Determine the [x, y] coordinate at the center of the cell enclosing the given text.  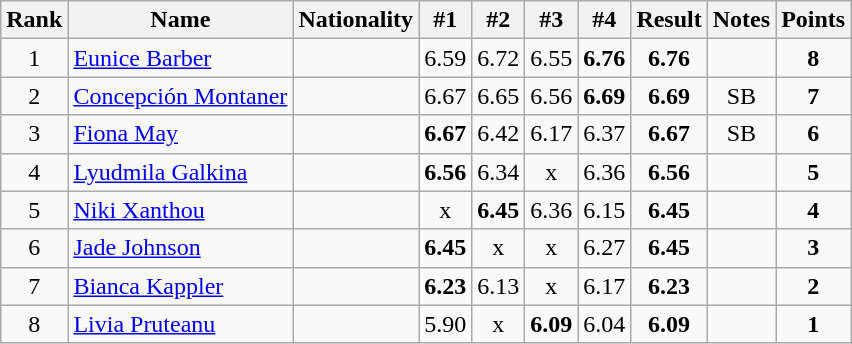
5.90 [446, 324]
6.65 [498, 96]
Concepción Montaner [180, 96]
#2 [498, 20]
Jade Johnson [180, 248]
Niki Xanthou [180, 210]
#1 [446, 20]
6.42 [498, 134]
Points [814, 20]
6.27 [604, 248]
Result [669, 20]
#4 [604, 20]
6.34 [498, 172]
Livia Pruteanu [180, 324]
6.04 [604, 324]
6.37 [604, 134]
Lyudmila Galkina [180, 172]
Notes [741, 20]
6.55 [552, 58]
Eunice Barber [180, 58]
6.72 [498, 58]
Nationality [356, 20]
Name [180, 20]
Rank [34, 20]
6.59 [446, 58]
6.13 [498, 286]
#3 [552, 20]
6.15 [604, 210]
Fiona May [180, 134]
Bianca Kappler [180, 286]
